Identify which cell holds the provided text, then report its (x, y) central coordinate. 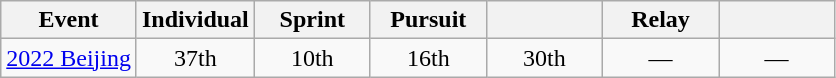
37th (195, 58)
Sprint (312, 20)
10th (312, 58)
30th (544, 58)
Individual (195, 20)
2022 Beijing (69, 58)
Pursuit (428, 20)
Event (69, 20)
Relay (660, 20)
16th (428, 58)
